Provide the [X, Y] coordinate of the cell's center where the given text is located.  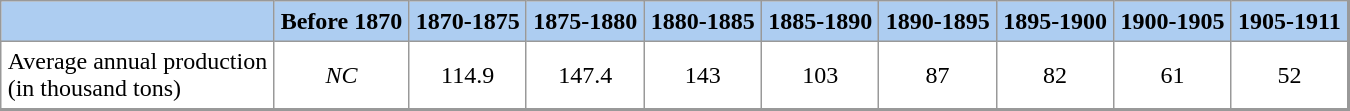
143 [702, 75]
1895-1900 [1054, 21]
NC [342, 75]
114.9 [468, 75]
1900-1905 [1172, 21]
1885-1890 [820, 21]
103 [820, 75]
Before 1870 [342, 21]
Average annual production(in thousand tons) [138, 75]
1890-1895 [938, 21]
82 [1054, 75]
1875-1880 [584, 21]
1905-1911 [1290, 21]
61 [1172, 75]
52 [1290, 75]
147.4 [584, 75]
1870-1875 [468, 21]
1880-1885 [702, 21]
87 [938, 75]
